Return (X, Y) of the center of cell containing provided text 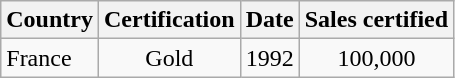
1992 (270, 58)
Sales certified (376, 20)
Gold (169, 58)
100,000 (376, 58)
Certification (169, 20)
France (50, 58)
Country (50, 20)
Date (270, 20)
